Return the (X, Y) coordinate for the center point of the cell that contains the specified text.  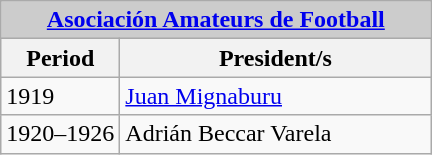
1920–1926 (60, 134)
Juan Mignaburu (276, 96)
President/s (276, 58)
Adrián Beccar Varela (276, 134)
Period (60, 58)
1919 (60, 96)
Asociación Amateurs de Football (216, 20)
